Determine the (x, y) coordinate at the center of the cell enclosing the given text.  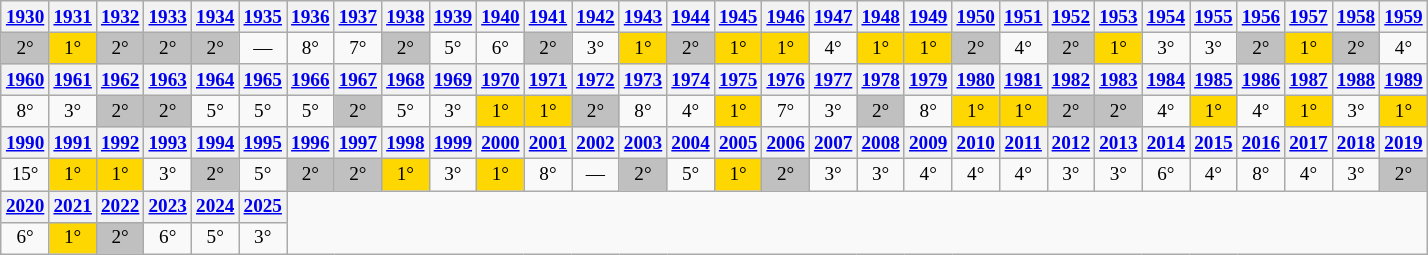
1998 (406, 143)
1980 (976, 80)
1951 (1023, 17)
1937 (358, 17)
1930 (25, 17)
1962 (120, 80)
1971 (548, 80)
1999 (453, 143)
1963 (168, 80)
1960 (25, 80)
2012 (1071, 143)
1988 (1356, 80)
1959 (1404, 17)
1964 (215, 80)
1945 (738, 17)
1967 (358, 80)
1938 (406, 17)
15° (25, 175)
2006 (786, 143)
2004 (691, 143)
2003 (643, 143)
1950 (976, 17)
2011 (1023, 143)
2018 (1356, 143)
2008 (881, 143)
1993 (168, 143)
2001 (548, 143)
1972 (596, 80)
1984 (1166, 80)
1974 (691, 80)
1991 (73, 143)
2005 (738, 143)
2019 (1404, 143)
2023 (168, 207)
2009 (928, 143)
1981 (1023, 80)
2010 (976, 143)
1932 (120, 17)
2020 (25, 207)
1983 (1119, 80)
2015 (1214, 143)
2016 (1261, 143)
1965 (263, 80)
1955 (1214, 17)
1935 (263, 17)
1975 (738, 80)
1939 (453, 17)
1995 (263, 143)
1954 (1166, 17)
1970 (501, 80)
2014 (1166, 143)
1943 (643, 17)
1944 (691, 17)
1958 (1356, 17)
2017 (1309, 143)
2022 (120, 207)
2007 (833, 143)
1997 (358, 143)
1996 (311, 143)
1947 (833, 17)
1978 (881, 80)
1989 (1404, 80)
1936 (311, 17)
1956 (1261, 17)
2021 (73, 207)
1969 (453, 80)
2002 (596, 143)
1940 (501, 17)
1948 (881, 17)
1985 (1214, 80)
1961 (73, 80)
1957 (1309, 17)
1966 (311, 80)
1941 (548, 17)
1982 (1071, 80)
1933 (168, 17)
1976 (786, 80)
1990 (25, 143)
1968 (406, 80)
1942 (596, 17)
1953 (1119, 17)
1934 (215, 17)
1986 (1261, 80)
1992 (120, 143)
2000 (501, 143)
2013 (1119, 143)
1949 (928, 17)
1931 (73, 17)
1994 (215, 143)
2024 (215, 207)
1977 (833, 80)
1987 (1309, 80)
2025 (263, 207)
1946 (786, 17)
1973 (643, 80)
1952 (1071, 17)
1979 (928, 80)
